Pinpoint the cell where the given text exists, returning its [x, y] midpoint coordinate. 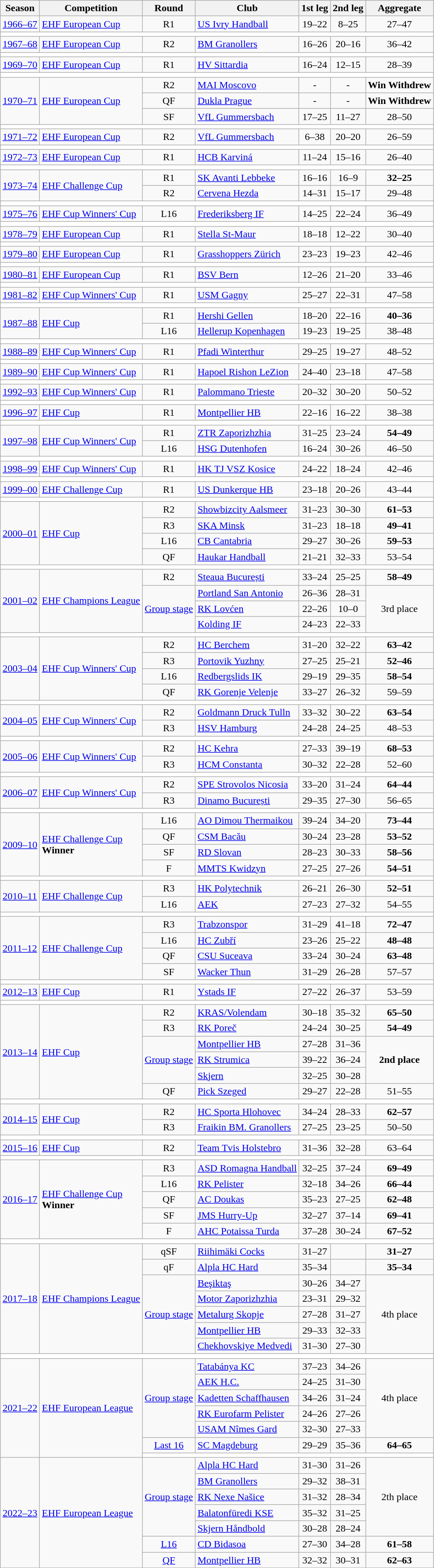
25–22 [348, 940]
69–49 [400, 1168]
26–32 [348, 692]
23–28 [348, 836]
Frederiksberg IF [247, 214]
48–52 [400, 352]
11–27 [348, 116]
58–49 [400, 577]
Hershi Gellen [247, 315]
Motor Zaporizhzhia [247, 1298]
8–25 [348, 24]
48–53 [400, 728]
46–50 [400, 448]
36–49 [400, 214]
12–15 [348, 65]
32–18 [315, 1184]
33–46 [400, 275]
28–24 [348, 1528]
RK Poreč [247, 1028]
Palommano Trieste [247, 392]
30–25 [348, 1028]
1987–88 [20, 323]
HC Kehra [247, 749]
29–25 [315, 352]
50–50 [400, 1127]
61–53 [400, 510]
20–16 [348, 44]
30–32 [315, 764]
26–30 [348, 888]
64–65 [400, 1445]
16–16 [315, 178]
AC Doukas [247, 1199]
2011–12 [20, 948]
CD Bidasoa [247, 1544]
29–19 [315, 676]
RK Strumica [247, 1060]
36–42 [400, 44]
Pick Szeged [247, 1091]
54–55 [400, 904]
62–48 [400, 1199]
22–33 [348, 624]
23–23 [315, 254]
40–36 [400, 315]
Hellerup Kopenhagen [247, 331]
Goldmann Druck Tulln [247, 713]
ASD Romagna Handball [247, 1168]
26–40 [400, 157]
53–52 [400, 836]
31–20 [315, 645]
1966–67 [20, 24]
1973–74 [20, 185]
58–56 [400, 852]
Team Tvis Holstebro [247, 1148]
22–26 [315, 609]
2nd leg [348, 8]
SC Magdeburg [247, 1445]
63–42 [400, 645]
37–28 [315, 1231]
Dukla Prague [247, 101]
19–22 [315, 24]
Hapoel Rishon LeZion [247, 372]
10–0 [348, 609]
23–24 [348, 433]
AHC Potaissa Turda [247, 1231]
62–57 [400, 1112]
27–22 [315, 992]
28–31 [348, 593]
22–31 [348, 295]
39–19 [348, 749]
RK Nexe Našice [247, 1497]
68–53 [400, 749]
17–25 [315, 116]
51–55 [400, 1091]
Haukar Handball [247, 557]
18–20 [315, 315]
32–30 [315, 1429]
RK Eurofarm Pelister [247, 1414]
25–27 [315, 295]
2000–01 [20, 533]
Chekhovskiye Medvedi [247, 1346]
1988–89 [20, 352]
28–50 [400, 116]
62–63 [400, 1560]
1998–99 [20, 469]
HC Berchem [247, 645]
Skjern [247, 1075]
24–22 [315, 469]
38–38 [400, 412]
HSG Dutenhofen [247, 448]
26–28 [348, 972]
HC Sporta Hlohovec [247, 1112]
Beşiktaş [247, 1283]
Kadetten Schaffhausen [247, 1398]
ZTR Zaporizhzhia [247, 433]
57–57 [400, 972]
24–26 [315, 1414]
48–48 [400, 940]
37–23 [315, 1366]
50–52 [400, 392]
CB Cantabria [247, 541]
3rd place [400, 609]
2009–10 [20, 844]
12–22 [348, 234]
14–31 [315, 193]
CSU Suceava [247, 956]
23–31 [315, 1298]
29–48 [400, 193]
66–44 [400, 1184]
MAI Moscovo [247, 85]
24–40 [315, 372]
2005–06 [20, 756]
38–31 [348, 1481]
2001–02 [20, 601]
22–24 [348, 214]
26–21 [315, 888]
HCM Constanta [247, 764]
2022–23 [20, 1513]
37–24 [348, 1168]
HC Zubří [247, 940]
28–23 [315, 852]
21–21 [315, 557]
2th place [400, 1497]
56–65 [400, 800]
JMS Hurry-Up [247, 1215]
32–32 [315, 1560]
HK TJ VSZ Kosice [247, 469]
1980–81 [20, 275]
2010–11 [20, 896]
6–38 [315, 137]
32–27 [315, 1215]
67–52 [400, 1231]
65–50 [400, 1012]
MMTS Kwidzyn [247, 868]
21–20 [348, 275]
AO Dimou Thermaikou [247, 821]
CSM Bacău [247, 836]
Grasshoppers Zürich [247, 254]
14–25 [315, 214]
RD Slovan [247, 852]
SK Avanti Lebbeke [247, 178]
2012–13 [20, 992]
Last 16 [169, 1445]
Wacker Thun [247, 972]
72–47 [400, 925]
24–23 [315, 624]
20–26 [348, 489]
AEK [247, 904]
43–44 [400, 489]
63–64 [400, 1148]
30–22 [348, 713]
Skjern Håndbold [247, 1528]
58–54 [400, 676]
28–39 [400, 65]
RK Pelister [247, 1184]
2003–04 [20, 668]
59–53 [400, 541]
54–51 [400, 868]
Trabzonspor [247, 925]
1969–70 [20, 65]
SPE Strovolos Nicosia [247, 785]
26–36 [315, 593]
63–48 [400, 956]
1999–00 [20, 489]
23–25 [348, 1127]
32–22 [348, 645]
1989–90 [20, 372]
63–54 [400, 713]
HK Polytechnik [247, 888]
2nd place [400, 1060]
qSF [169, 1251]
16–9 [348, 178]
2021–22 [20, 1408]
24–24 [315, 1028]
32–28 [348, 1148]
15–17 [348, 193]
1981–82 [20, 295]
26–37 [348, 992]
SKA Minsk [247, 525]
1979–80 [20, 254]
KRAS/Volendam [247, 1012]
Redbergslids IK [247, 676]
Portovik Yuzhny [247, 660]
33–32 [315, 713]
USM Gagny [247, 295]
53–54 [400, 557]
Pfadi Winterthur [247, 352]
Ystads IF [247, 992]
30–40 [400, 234]
31–26 [348, 1465]
BSV Bern [247, 275]
RK Gorenje Velenje [247, 692]
2016–17 [20, 1199]
16–22 [348, 412]
30–33 [348, 852]
27–23 [315, 904]
Metalurg Skopje [247, 1314]
2004–05 [20, 720]
2013–14 [20, 1052]
41–18 [348, 925]
52–51 [400, 888]
36–24 [348, 1060]
Steaua București [247, 577]
Dinamo București [247, 800]
52–60 [400, 764]
27–47 [400, 24]
30–20 [348, 392]
1975–76 [20, 214]
24–28 [315, 728]
38–48 [400, 331]
HSV Hamburg [247, 728]
19–27 [348, 352]
33–27 [315, 692]
1st leg [315, 8]
53–59 [400, 992]
52–46 [400, 660]
33–20 [315, 785]
US Dunkerque HB [247, 489]
AEK H.C. [247, 1382]
20–20 [348, 137]
34–28 [348, 1544]
28–33 [348, 1112]
USAM Nîmes Gard [247, 1429]
61–58 [400, 1544]
28–34 [348, 1497]
HCB Karviná [247, 157]
29–33 [315, 1330]
2014–15 [20, 1120]
1972–73 [20, 157]
1992–93 [20, 392]
73–44 [400, 821]
34–24 [315, 1112]
Portland San Antonio [247, 593]
1996–97 [20, 412]
RK Lovćen [247, 609]
27–32 [348, 904]
Cervena Hezda [247, 193]
Kolding IF [247, 624]
1967–68 [20, 44]
37–14 [348, 1215]
16–26 [315, 44]
49–41 [400, 525]
1997–98 [20, 441]
39–22 [315, 1060]
Showbizcity Aalsmeer [247, 510]
US Ivry Handball [247, 24]
2006–07 [20, 792]
35–23 [315, 1199]
26–59 [400, 137]
1970–71 [20, 101]
25–25 [348, 577]
59–59 [400, 692]
35–36 [348, 1445]
Tatabánya KC [247, 1366]
31–32 [315, 1497]
Aggregate [400, 8]
2017–18 [20, 1298]
2015–16 [20, 1148]
Stella St-Maur [247, 234]
1978–79 [20, 234]
23–26 [315, 940]
Club [247, 8]
19–25 [348, 331]
25–21 [348, 660]
64–44 [400, 785]
1971–72 [20, 137]
Round [169, 8]
30–30 [348, 510]
34–20 [348, 821]
20–32 [315, 392]
Competition [91, 8]
69–41 [400, 1215]
18–24 [348, 469]
HV Sittardia [247, 65]
qF [169, 1267]
30–18 [315, 1012]
Balatonfüredi KSE [247, 1513]
15–16 [348, 157]
Riihimäki Cocks [247, 1251]
34–27 [348, 1283]
29–29 [315, 1445]
Season [20, 8]
12–26 [315, 275]
Fraikin BM. Granollers [247, 1127]
30–31 [348, 1560]
11–24 [315, 157]
39–24 [315, 821]
